Capture the cell that displays the provided text and extract its [x, y] central coordinate. 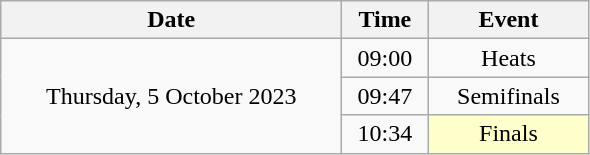
10:34 [385, 134]
Semifinals [508, 96]
Time [385, 20]
Thursday, 5 October 2023 [172, 96]
09:00 [385, 58]
09:47 [385, 96]
Date [172, 20]
Finals [508, 134]
Heats [508, 58]
Event [508, 20]
